Return the (X, Y) coordinate for the center point of the cell that contains the specified text.  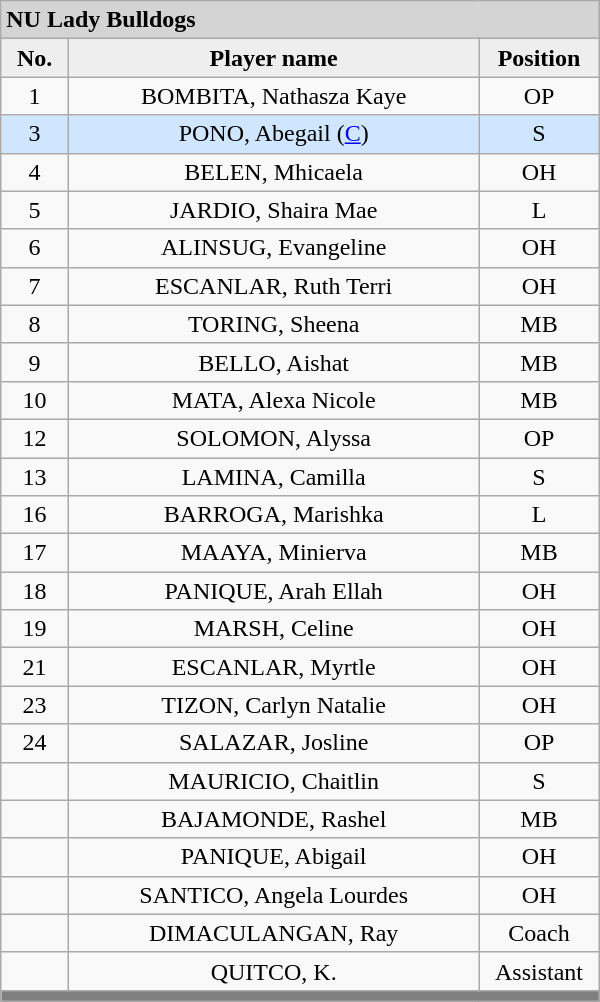
JARDIO, Shaira Mae (274, 210)
17 (35, 553)
TORING, Sheena (274, 324)
Player name (274, 58)
10 (35, 400)
Position (539, 58)
PANIQUE, Arah Ellah (274, 591)
19 (35, 629)
ESCANLAR, Myrtle (274, 667)
BAJAMONDE, Rashel (274, 819)
6 (35, 248)
SALAZAR, Josline (274, 743)
MATA, Alexa Nicole (274, 400)
13 (35, 477)
MAAYA, Minierva (274, 553)
TIZON, Carlyn Natalie (274, 705)
SOLOMON, Alyssa (274, 438)
5 (35, 210)
Coach (539, 933)
21 (35, 667)
QUITCO, K. (274, 971)
24 (35, 743)
SANTICO, Angela Lourdes (274, 895)
16 (35, 515)
NU Lady Bulldogs (300, 20)
1 (35, 96)
BOMBITA, Nathasza Kaye (274, 96)
12 (35, 438)
18 (35, 591)
ESCANLAR, Ruth Terri (274, 286)
BELEN, Mhicaela (274, 172)
9 (35, 362)
3 (35, 134)
ALINSUG, Evangeline (274, 248)
PANIQUE, Abigail (274, 857)
Assistant (539, 971)
DIMACULANGAN, Ray (274, 933)
No. (35, 58)
8 (35, 324)
BELLO, Aishat (274, 362)
MARSH, Celine (274, 629)
LAMINA, Camilla (274, 477)
23 (35, 705)
BARROGA, Marishka (274, 515)
7 (35, 286)
PONO, Abegail (C) (274, 134)
4 (35, 172)
MAURICIO, Chaitlin (274, 781)
